Pinpoint the cell where the given text exists, returning its [X, Y] midpoint coordinate. 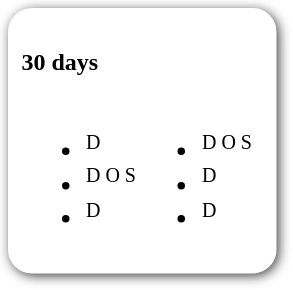
30 days DD O SD D O SDD [139, 140]
D O SDD [196, 167]
DD O SD [80, 167]
